Provide the (x, y) coordinate of the cell's center where the given text is located.  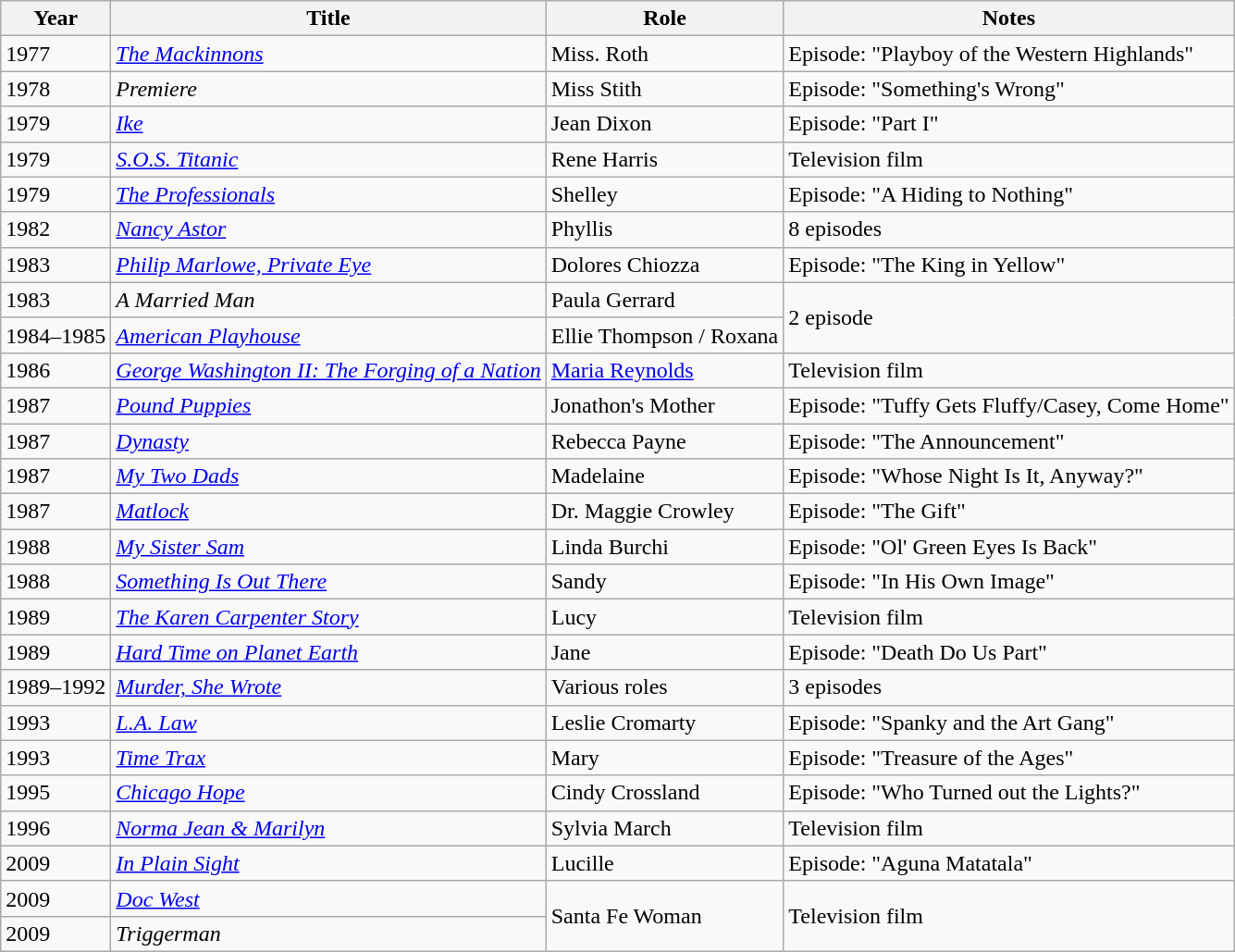
Episode: "Something's Wrong" (1008, 89)
Episode: "In His Own Image" (1008, 582)
Philip Marlowe, Private Eye (328, 265)
Hard Time on Planet Earth (328, 652)
Sylvia March (664, 828)
A Married Man (328, 300)
Norma Jean & Marilyn (328, 828)
George Washington II: The Forging of a Nation (328, 370)
The Mackinnons (328, 54)
Episode: "A Hiding to Nothing" (1008, 194)
Premiere (328, 89)
The Karen Carpenter Story (328, 617)
1986 (56, 370)
1995 (56, 793)
Cindy Crossland (664, 793)
Sandy (664, 582)
1996 (56, 828)
Rebecca Payne (664, 441)
Jonathon's Mother (664, 405)
Dynasty (328, 441)
My Sister Sam (328, 547)
Miss Stith (664, 89)
Episode: "Whose Night Is It, Anyway?" (1008, 476)
Episode: "Spanky and the Art Gang" (1008, 723)
Nancy Astor (328, 229)
Dolores Chiozza (664, 265)
1989–1992 (56, 687)
My Two Dads (328, 476)
Year (56, 19)
Maria Reynolds (664, 370)
L.A. Law (328, 723)
Triggerman (328, 933)
In Plain Sight (328, 863)
Jane (664, 652)
Title (328, 19)
Lucille (664, 863)
Pound Puppies (328, 405)
Jean Dixon (664, 124)
Episode: "The Announcement" (1008, 441)
Episode: "Tuffy Gets Fluffy/Casey, Come Home" (1008, 405)
Linda Burchi (664, 547)
Episode: "Who Turned out the Lights?" (1008, 793)
Ellie Thompson / Roxana (664, 335)
American Playhouse (328, 335)
2 episode (1008, 317)
Miss. Roth (664, 54)
Doc West (328, 898)
3 episodes (1008, 687)
1982 (56, 229)
Santa Fe Woman (664, 916)
8 episodes (1008, 229)
Leslie Cromarty (664, 723)
Various roles (664, 687)
Notes (1008, 19)
Episode: "Playboy of the Western Highlands" (1008, 54)
Something Is Out There (328, 582)
S.O.S. Titanic (328, 159)
Episode: "Treasure of the Ages" (1008, 758)
1977 (56, 54)
Role (664, 19)
Murder, She Wrote (328, 687)
Ike (328, 124)
Chicago Hope (328, 793)
Phyllis (664, 229)
Episode: "Ol' Green Eyes Is Back" (1008, 547)
Dr. Maggie Crowley (664, 512)
Episode: "Aguna Matatala" (1008, 863)
Time Trax (328, 758)
Episode: "The Gift" (1008, 512)
The Professionals (328, 194)
Episode: "Part I" (1008, 124)
Mary (664, 758)
1984–1985 (56, 335)
Matlock (328, 512)
Episode: "The King in Yellow" (1008, 265)
Paula Gerrard (664, 300)
Episode: "Death Do Us Part" (1008, 652)
Lucy (664, 617)
1978 (56, 89)
Shelley (664, 194)
Madelaine (664, 476)
Rene Harris (664, 159)
